Scan for the cell matching the given text and deliver its (X, Y) coordinate at center. 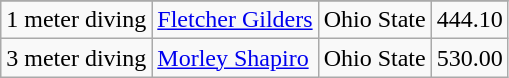
530.00 (470, 58)
1 meter diving (76, 20)
444.10 (470, 20)
Morley Shapiro (235, 58)
Fletcher Gilders (235, 20)
3 meter diving (76, 58)
